Extract the [X, Y] coordinate from the center of the cell holding the provided text.  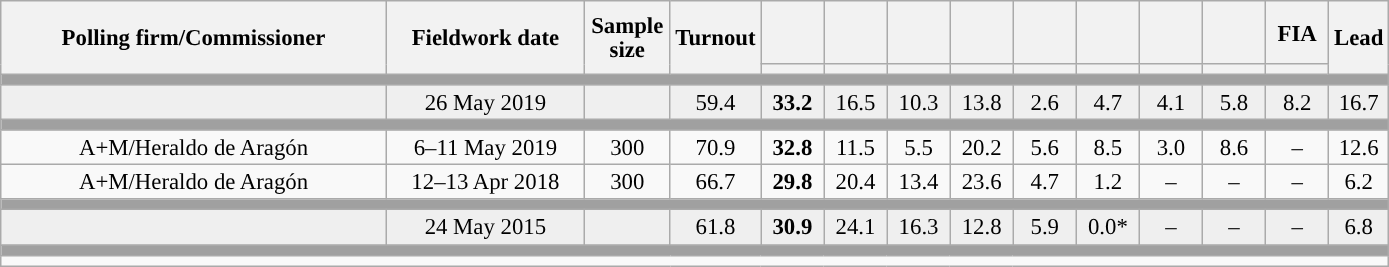
Sample size [627, 38]
13.4 [918, 182]
FIA [1298, 32]
26 May 2019 [485, 102]
1.2 [1108, 182]
16.7 [1359, 102]
5.8 [1234, 102]
11.5 [856, 148]
10.3 [918, 102]
13.8 [982, 102]
23.6 [982, 182]
5.6 [1044, 148]
2.6 [1044, 102]
6.2 [1359, 182]
Polling firm/Commissioner [194, 38]
16.5 [856, 102]
66.7 [716, 182]
0.0* [1108, 228]
8.5 [1108, 148]
32.8 [792, 148]
5.5 [918, 148]
33.2 [792, 102]
8.2 [1298, 102]
24 May 2015 [485, 228]
5.9 [1044, 228]
3.0 [1170, 148]
70.9 [716, 148]
20.2 [982, 148]
30.9 [792, 228]
Lead [1359, 38]
59.4 [716, 102]
29.8 [792, 182]
6–11 May 2019 [485, 148]
12–13 Apr 2018 [485, 182]
Turnout [716, 38]
24.1 [856, 228]
61.8 [716, 228]
Fieldwork date [485, 38]
16.3 [918, 228]
4.1 [1170, 102]
12.6 [1359, 148]
12.8 [982, 228]
6.8 [1359, 228]
8.6 [1234, 148]
20.4 [856, 182]
